Output the [X, Y] coordinate of the center of the cell containing the given text.  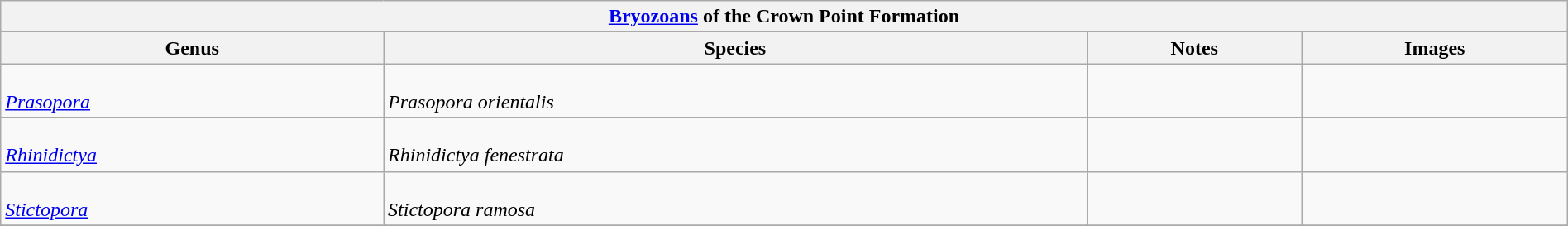
Bryozoans of the Crown Point Formation [784, 17]
Rhinidictya [192, 144]
Images [1434, 48]
Stictopora [192, 199]
Prasopora [192, 91]
Prasopora orientalis [736, 91]
Notes [1194, 48]
Genus [192, 48]
Stictopora ramosa [736, 199]
Species [736, 48]
Rhinidictya fenestrata [736, 144]
